Detect which cell encompasses the target text, then output its (X, Y) center coordinate. 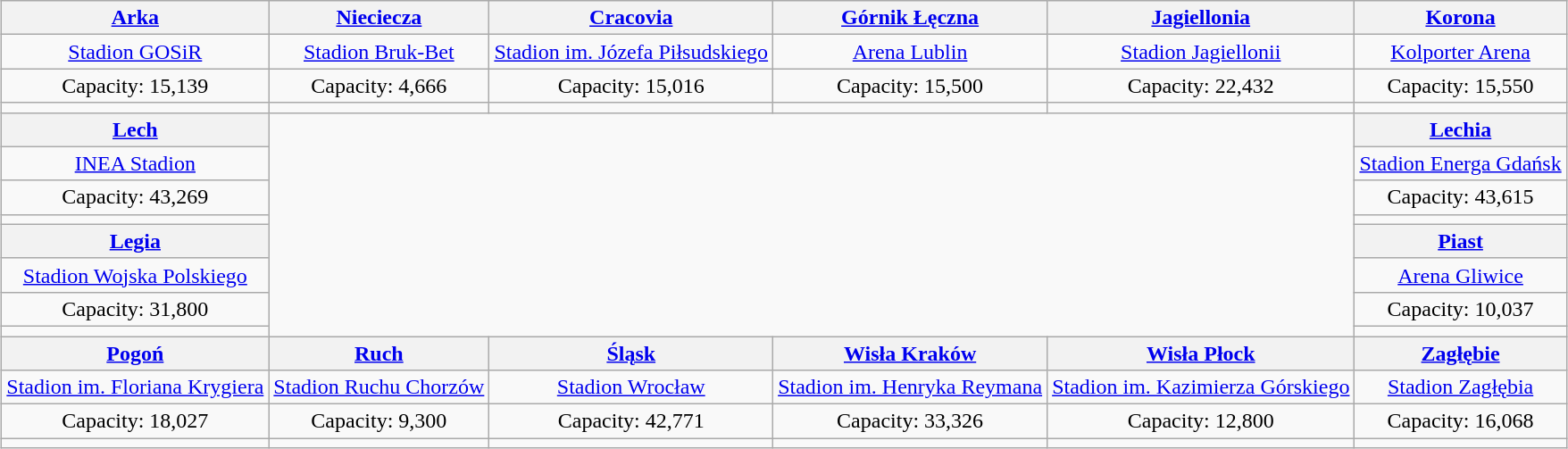
Stadion Zagłębia (1461, 387)
Piast (1461, 241)
Stadion Energa Gdańsk (1461, 163)
Capacity: 43,269 (136, 197)
Pogoń (136, 353)
Śląsk (631, 353)
Capacity: 31,800 (136, 309)
Stadion im. Floriana Krygiera (136, 387)
Stadion im. Kazimierza Górskiego (1201, 387)
Capacity: 15,139 (136, 86)
Stadion GOSiR (136, 52)
Stadion Jagiellonii (1201, 52)
Arena Gliwice (1461, 275)
Lechia (1461, 129)
Lech (136, 129)
Capacity: 18,027 (136, 421)
Legia (136, 241)
Capacity: 15,016 (631, 86)
Capacity: 12,800 (1201, 421)
Arka (136, 18)
Capacity: 15,550 (1461, 86)
Capacity: 22,432 (1201, 86)
Capacity: 42,771 (631, 421)
Capacity: 15,500 (911, 86)
Capacity: 9,300 (379, 421)
Stadion im. Józefa Piłsudskiego (631, 52)
Cracovia (631, 18)
Capacity: 43,615 (1461, 197)
Wisła Kraków (911, 353)
Stadion im. Henryka Reymana (911, 387)
Kolporter Arena (1461, 52)
Stadion Wrocław (631, 387)
Zagłębie (1461, 353)
Nieciecza (379, 18)
INEA Stadion (136, 163)
Capacity: 4,666 (379, 86)
Ruch (379, 353)
Korona (1461, 18)
Capacity: 16,068 (1461, 421)
Wisła Płock (1201, 353)
Capacity: 10,037 (1461, 309)
Jagiellonia (1201, 18)
Stadion Ruchu Chorzów (379, 387)
Arena Lublin (911, 52)
Capacity: 33,326 (911, 421)
Stadion Wojska Polskiego (136, 275)
Stadion Bruk-Bet (379, 52)
Górnik Łęczna (911, 18)
